From the cell containing the given text, extract its center point as [X, Y] coordinate. 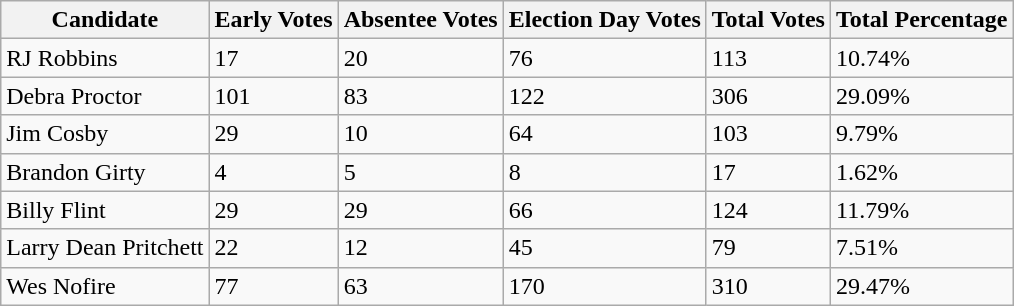
RJ Robbins [105, 58]
79 [768, 248]
Total Percentage [921, 20]
22 [274, 248]
103 [768, 134]
20 [420, 58]
4 [274, 172]
8 [604, 172]
Debra Proctor [105, 96]
76 [604, 58]
306 [768, 96]
63 [420, 286]
Total Votes [768, 20]
Election Day Votes [604, 20]
Billy Flint [105, 210]
7.51% [921, 248]
310 [768, 286]
5 [420, 172]
124 [768, 210]
Absentee Votes [420, 20]
29.47% [921, 286]
Jim Cosby [105, 134]
122 [604, 96]
1.62% [921, 172]
29.09% [921, 96]
10.74% [921, 58]
10 [420, 134]
101 [274, 96]
Candidate [105, 20]
45 [604, 248]
Brandon Girty [105, 172]
113 [768, 58]
170 [604, 286]
11.79% [921, 210]
77 [274, 286]
Early Votes [274, 20]
64 [604, 134]
66 [604, 210]
9.79% [921, 134]
Larry Dean Pritchett [105, 248]
12 [420, 248]
83 [420, 96]
Wes Nofire [105, 286]
